Search for the cell housing the specified text and yield its (x, y) center coordinate. 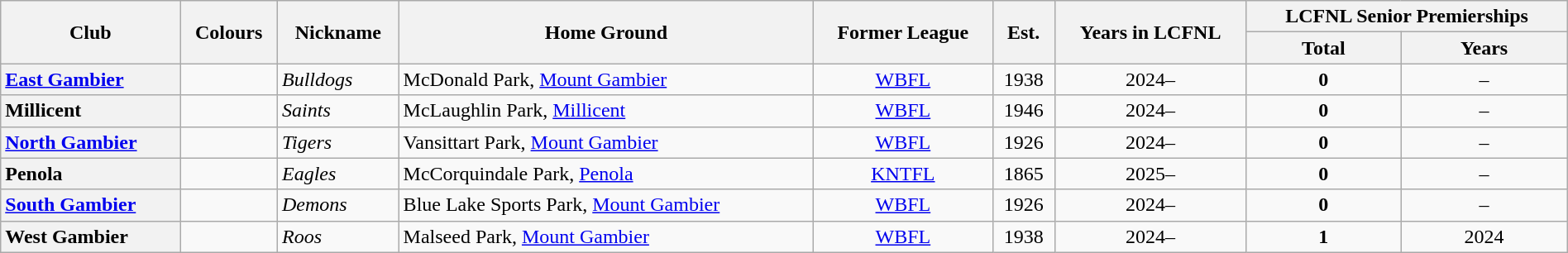
1946 (1024, 111)
KNTFL (903, 174)
Home Ground (606, 32)
North Gambier (91, 142)
Nickname (339, 32)
Demons (339, 205)
Former League (903, 32)
Tigers (339, 142)
McLaughlin Park, Millicent (606, 111)
Eagles (339, 174)
Penola (91, 174)
1865 (1024, 174)
1 (1323, 236)
Malseed Park, Mount Gambier (606, 236)
Years in LCFNL (1150, 32)
South Gambier (91, 205)
Roos (339, 236)
Years (1484, 48)
Club (91, 32)
Blue Lake Sports Park, Mount Gambier (606, 205)
McDonald Park, Mount Gambier (606, 79)
Colours (229, 32)
East Gambier (91, 79)
McCorquindale Park, Penola (606, 174)
Est. (1024, 32)
LCFNL Senior Premierships (1407, 17)
West Gambier (91, 236)
2025– (1150, 174)
Total (1323, 48)
Millicent (91, 111)
Saints (339, 111)
Bulldogs (339, 79)
2024 (1484, 236)
Vansittart Park, Mount Gambier (606, 142)
